Determine the [X, Y] coordinate at the center of the cell enclosing the given text.  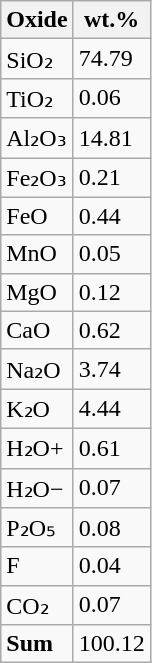
0.21 [112, 178]
0.12 [112, 292]
CaO [37, 330]
0.04 [112, 566]
F [37, 566]
0.06 [112, 98]
Oxide [37, 20]
14.81 [112, 138]
0.61 [112, 448]
4.44 [112, 409]
3.74 [112, 369]
0.44 [112, 216]
P₂O₅ [37, 528]
SiO₂ [37, 59]
0.05 [112, 254]
K₂O [37, 409]
0.08 [112, 528]
wt.% [112, 20]
Sum [37, 644]
Al₂O₃ [37, 138]
TiO₂ [37, 98]
MnO [37, 254]
Fe₂O₃ [37, 178]
H₂O+ [37, 448]
H₂O− [37, 488]
Na₂O [37, 369]
CO₂ [37, 605]
100.12 [112, 644]
FeO [37, 216]
74.79 [112, 59]
MgO [37, 292]
0.62 [112, 330]
